Return (x, y) of the center of cell containing provided text 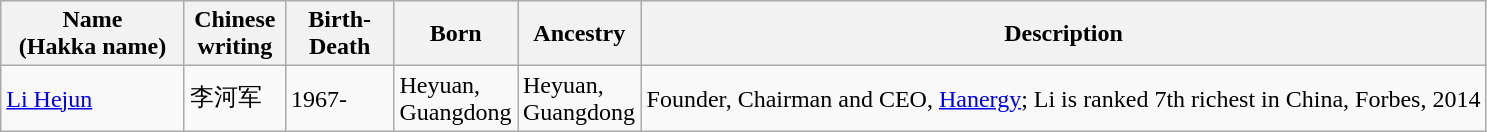
Name(Hakka name) (93, 34)
1967- (340, 98)
Ancestry (580, 34)
Description (1064, 34)
Born (456, 34)
Founder, Chairman and CEO, Hanergy; Li is ranked 7th richest in China, Forbes, 2014 (1064, 98)
Chinese writing (234, 34)
Li Hejun (93, 98)
李河军 (234, 98)
Birth-Death (340, 34)
